Provide the [x, y] coordinate of the cell's center where the given text is located.  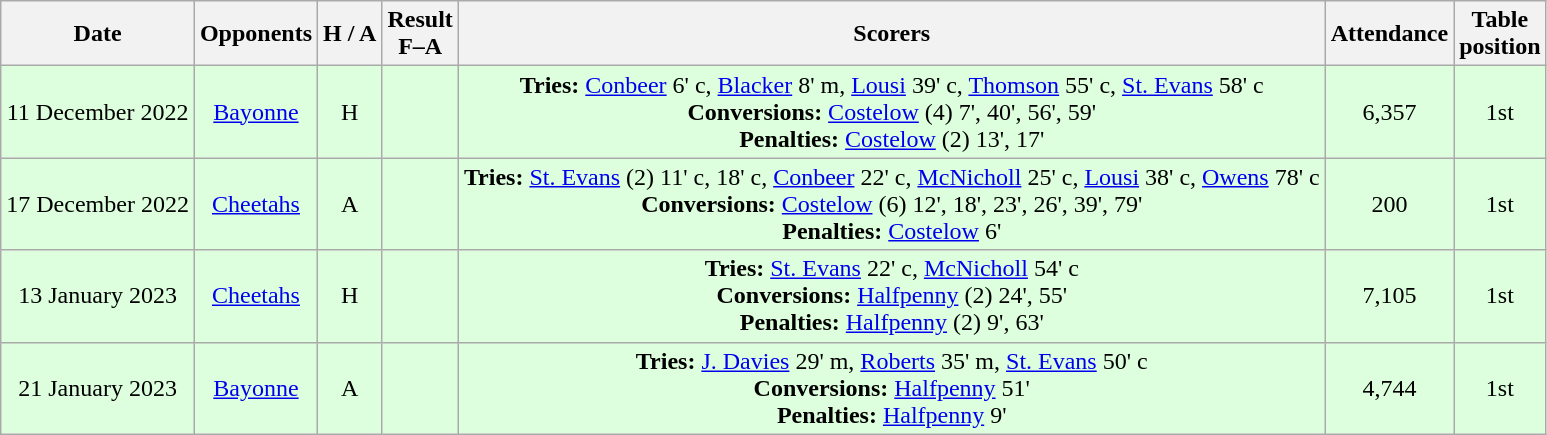
H / A [350, 34]
7,105 [1389, 296]
17 December 2022 [98, 204]
Tries: J. Davies 29' m, Roberts 35' m, St. Evans 50' c Conversions: Halfpenny 51' Penalties: Halfpenny 9' [892, 388]
Opponents [256, 34]
Attendance [1389, 34]
Tableposition [1500, 34]
Date [98, 34]
ResultF–A [420, 34]
200 [1389, 204]
4,744 [1389, 388]
13 January 2023 [98, 296]
21 January 2023 [98, 388]
Tries: St. Evans 22' c, McNicholl 54' c Conversions: Halfpenny (2) 24', 55' Penalties: Halfpenny (2) 9', 63' [892, 296]
Scorers [892, 34]
11 December 2022 [98, 112]
6,357 [1389, 112]
